Pinpoint the cell where the given text exists, returning its [x, y] midpoint coordinate. 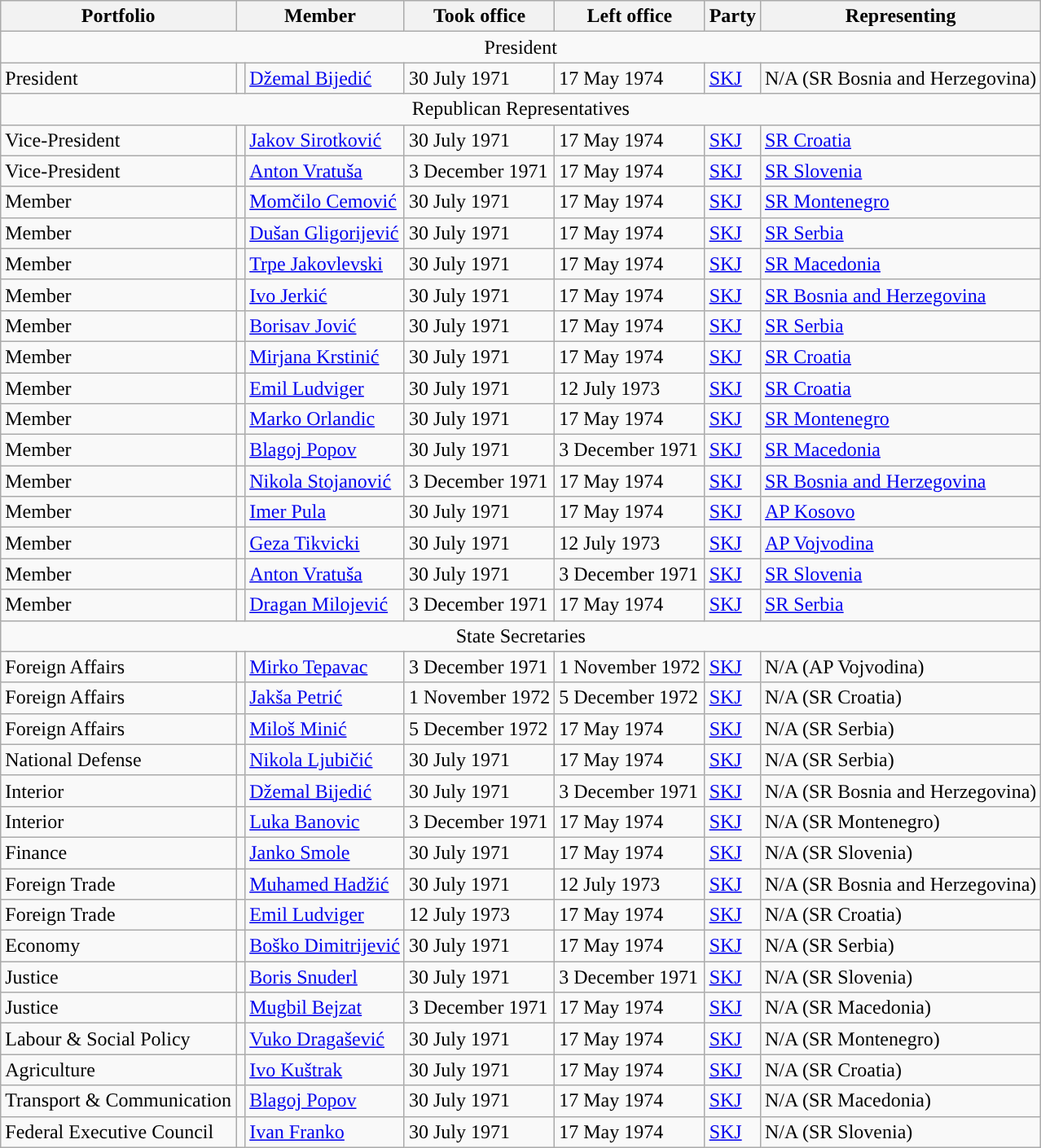
Ivo Jerkić [325, 295]
Left office [630, 16]
Boško Dimitrijević [325, 946]
Labour & Social Policy [119, 1039]
Mirko Tepavac [325, 667]
Geza Tikvicki [325, 543]
Momčilo Cemović [325, 202]
Jakša Petrić [325, 698]
Miloš Minić [325, 729]
Muhamed Hadžić [325, 883]
Marko Orlandic [325, 419]
Republican Representatives [521, 109]
AP Vojvodina [900, 543]
Imer Pula [325, 512]
National Defense [119, 760]
Janko Smole [325, 852]
Agriculture [119, 1070]
Nikola Stojanović [325, 481]
State Secretaries [521, 636]
Portfolio [119, 16]
Jakov Sirotković [325, 140]
Vuko Dragašević [325, 1039]
N/A (AP Vojvodina) [900, 667]
Ivo Kuštrak [325, 1070]
Took office [479, 16]
Mirjana Krstinić [325, 357]
Nikola Ljubičić [325, 760]
Transport & Communication [119, 1101]
Mugbil Bejzat [325, 1008]
Representing [900, 16]
Dušan Gligorijević [325, 233]
Ivan Franko [325, 1132]
Economy [119, 946]
Borisav Jović [325, 326]
Trpe Jakovlevski [325, 264]
AP Kosovo [900, 512]
Dragan Milojević [325, 605]
Finance [119, 852]
Party [732, 16]
Luka Banovic [325, 822]
Boris Snuderl [325, 977]
Federal Executive Council [119, 1132]
